From the cell containing the given text, extract its center point as [x, y] coordinate. 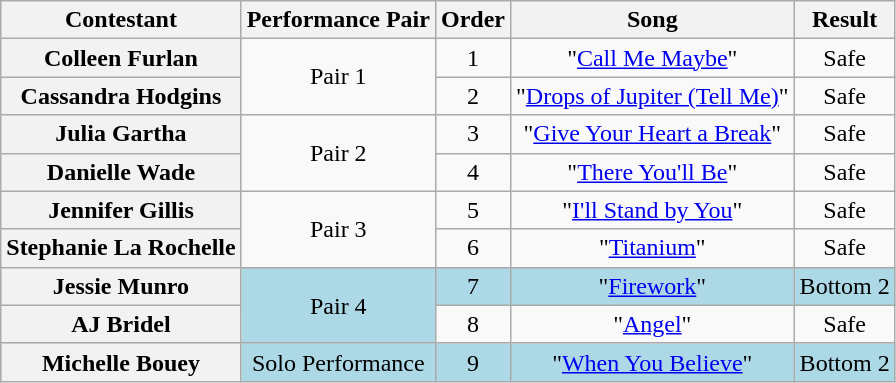
Jennifer Gillis [121, 210]
Danielle Wade [121, 172]
8 [472, 324]
4 [472, 172]
"Angel" [652, 324]
Result [844, 20]
"Give Your Heart a Break" [652, 134]
1 [472, 58]
2 [472, 96]
3 [472, 134]
6 [472, 248]
9 [472, 362]
Pair 1 [338, 77]
Julia Gartha [121, 134]
"Drops of Jupiter (Tell Me)" [652, 96]
Cassandra Hodgins [121, 96]
"Firework" [652, 286]
Contestant [121, 20]
"Call Me Maybe" [652, 58]
Colleen Furlan [121, 58]
"There You'll Be" [652, 172]
Jessie Munro [121, 286]
Song [652, 20]
7 [472, 286]
Stephanie La Rochelle [121, 248]
Pair 4 [338, 305]
5 [472, 210]
Pair 2 [338, 153]
"Titanium" [652, 248]
Order [472, 20]
AJ Bridel [121, 324]
"When You Believe" [652, 362]
Pair 3 [338, 229]
Michelle Bouey [121, 362]
Performance Pair [338, 20]
"I'll Stand by You" [652, 210]
Solo Performance [338, 362]
